Detect which cell encompasses the target text, then output its [X, Y] center coordinate. 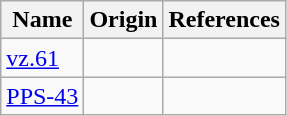
PPS-43 [42, 96]
References [224, 20]
vz.61 [42, 58]
Origin [124, 20]
Name [42, 20]
